Extract the (x, y) coordinate from the center of the cell holding the provided text.  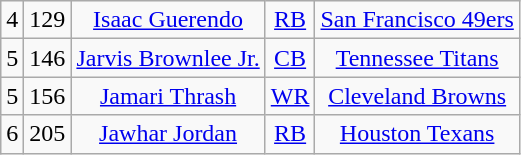
Isaac Guerendo (168, 20)
4 (12, 20)
WR (290, 96)
Houston Texans (417, 134)
6 (12, 134)
San Francisco 49ers (417, 20)
CB (290, 58)
Jamari Thrash (168, 96)
Jarvis Brownlee Jr. (168, 58)
129 (48, 20)
Cleveland Browns (417, 96)
156 (48, 96)
Tennessee Titans (417, 58)
146 (48, 58)
205 (48, 134)
Jawhar Jordan (168, 134)
